For the text-containing cell, return its midpoint in [x, y] coordinate format. 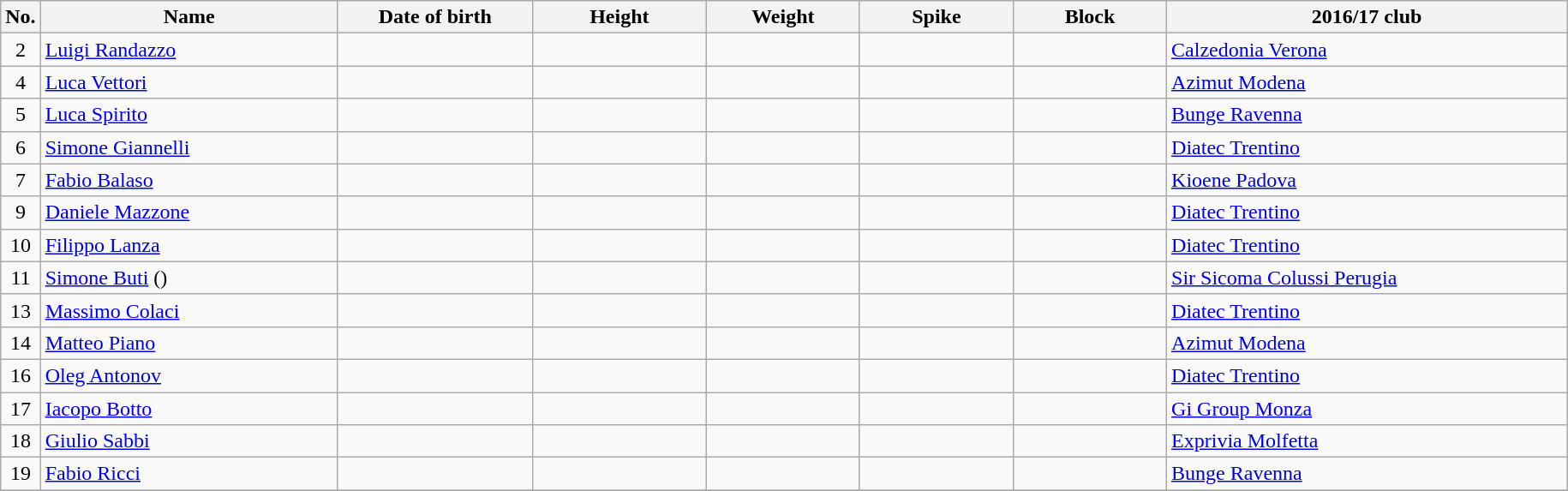
Giulio Sabbi [189, 441]
Fabio Balaso [189, 180]
No. [21, 17]
11 [21, 278]
Matteo Piano [189, 343]
Spike [936, 17]
18 [21, 441]
Sir Sicoma Colussi Perugia [1368, 278]
Luigi Randazzo [189, 50]
Height [619, 17]
Iacopo Botto [189, 409]
14 [21, 343]
7 [21, 180]
2016/17 club [1368, 17]
17 [21, 409]
10 [21, 245]
Weight [783, 17]
Filippo Lanza [189, 245]
Calzedonia Verona [1368, 50]
Simone Buti () [189, 278]
Block [1090, 17]
13 [21, 310]
9 [21, 213]
5 [21, 115]
Simone Giannelli [189, 147]
2 [21, 50]
Fabio Ricci [189, 474]
16 [21, 375]
Daniele Mazzone [189, 213]
Luca Vettori [189, 82]
4 [21, 82]
Luca Spirito [189, 115]
Oleg Antonov [189, 375]
Massimo Colaci [189, 310]
Date of birth [435, 17]
Kioene Padova [1368, 180]
6 [21, 147]
Exprivia Molfetta [1368, 441]
Gi Group Monza [1368, 409]
19 [21, 474]
Name [189, 17]
